Return the (x, y) coordinate for the center point of the cell that contains the specified text.  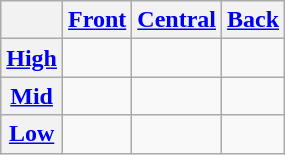
Mid (32, 96)
Back (254, 20)
High (32, 58)
Low (32, 134)
Central (177, 20)
Front (98, 20)
